Extract the [X, Y] coordinate from the center of the cell holding the provided text.  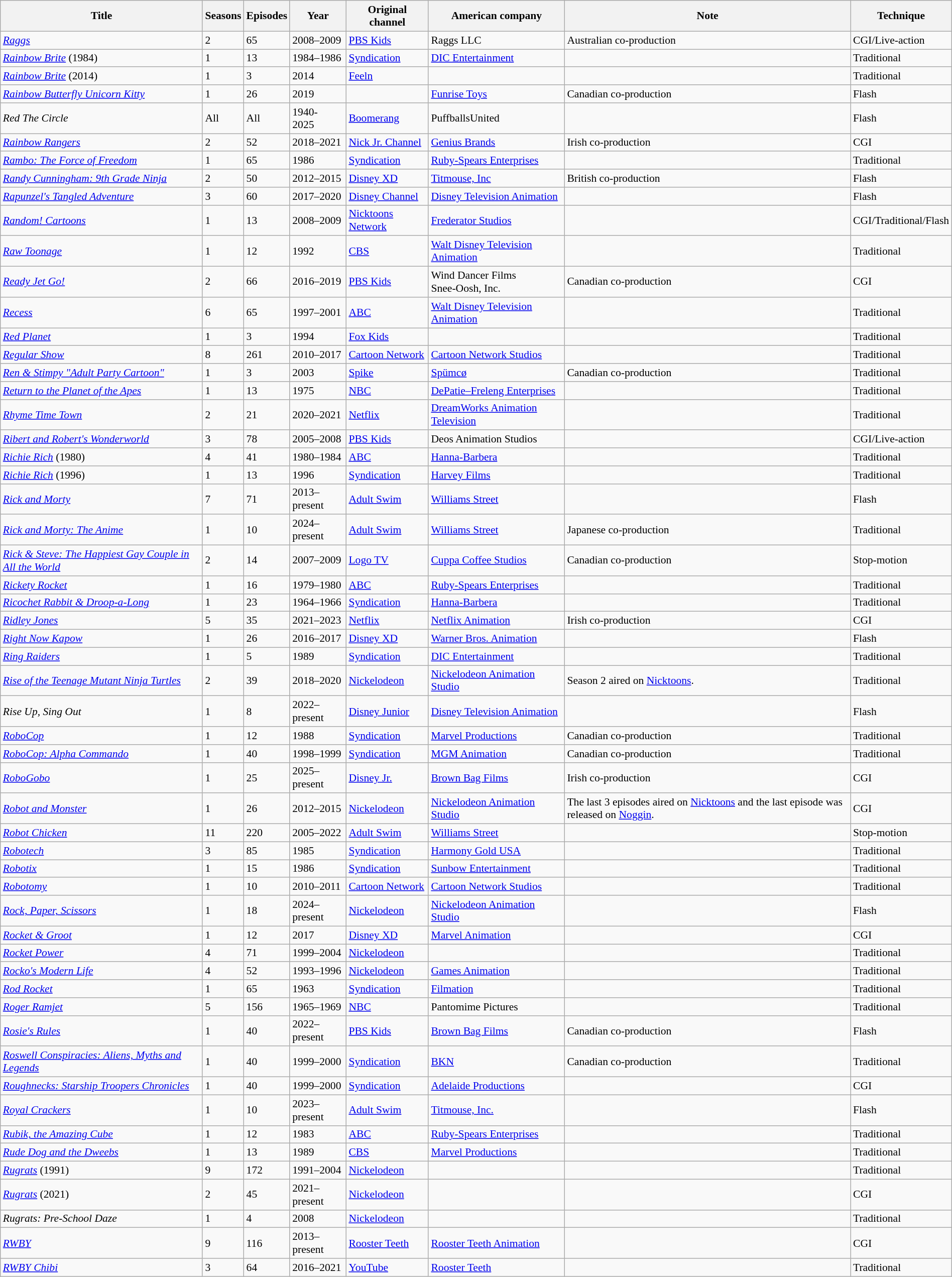
2007–2009 [318, 560]
Original channel [387, 16]
American company [496, 16]
41 [267, 457]
Games Animation [496, 971]
Warner Bros. Animation [496, 639]
Rainbow Brite (1984) [101, 58]
18 [267, 911]
Spike [387, 373]
Richie Rich (1996) [101, 475]
Season 2 aired on Nicktoons. [707, 681]
Roswell Conspiracies: Aliens, Myths and Legends [101, 1062]
Ribert and Robert's Wonderworld [101, 439]
Rainbow Rangers [101, 143]
Rock, Paper, Scissors [101, 911]
Ring Raiders [101, 656]
Deos Animation Studios [496, 439]
1984–1986 [318, 58]
Title [101, 16]
1965–1969 [318, 1007]
Disney Junior [387, 711]
1994 [318, 337]
MGM Animation [496, 754]
Year [318, 16]
6 [223, 312]
Disney Channel [387, 196]
CGI/Traditional/Flash [901, 220]
Frederator Studios [496, 220]
2021–present [318, 1194]
Adelaide Productions [496, 1086]
21 [267, 415]
2005–2008 [318, 439]
Spümcø [496, 373]
2016–2017 [318, 639]
Roughnecks: Starship Troopers Chronicles [101, 1086]
Japanese co-production [707, 530]
35 [267, 621]
The last 3 episodes aired on Nicktoons and the last episode was released on Noggin. [707, 808]
2017 [318, 935]
Rugrats: Pre-School Daze [101, 1219]
1985 [318, 851]
Genius Brands [496, 143]
PuffballsUnited [496, 119]
Regular Show [101, 355]
Funrise Toys [496, 94]
172 [267, 1171]
1975 [318, 391]
2025–present [318, 777]
1991–2004 [318, 1171]
50 [267, 178]
Episodes [267, 16]
Rainbow Brite (2014) [101, 76]
DreamWorks Animation Television [496, 415]
25 [267, 777]
Ricochet Rabbit & Droop-a-Long [101, 603]
Rocket Power [101, 953]
1988 [318, 736]
2003 [318, 373]
Rambo: The Force of Freedom [101, 161]
Rocko's Modern Life [101, 971]
2023–present [318, 1110]
Right Now Kapow [101, 639]
1940-2025 [318, 119]
15 [267, 869]
Wind Dancer FilmsSnee-Oosh, Inc. [496, 282]
2018–2020 [318, 681]
Nick Jr. Channel [387, 143]
Harvey Films [496, 475]
66 [267, 282]
Royal Crackers [101, 1110]
261 [267, 355]
2008 [318, 1219]
2014 [318, 76]
Ready Jet Go! [101, 282]
14 [267, 560]
2010–2011 [318, 887]
Rick and Morty: The Anime [101, 530]
Robotix [101, 869]
85 [267, 851]
1993–1996 [318, 971]
Rod Rocket [101, 989]
2018–2021 [318, 143]
Seasons [223, 16]
Return to the Planet of the Apes [101, 391]
Nicktoons Network [387, 220]
2010–2017 [318, 355]
2021–2023 [318, 621]
7 [223, 499]
Rickety Rocket [101, 585]
Rubik, the Amazing Cube [101, 1134]
Rise of the Teenage Mutant Ninja Turtles [101, 681]
Rugrats (1991) [101, 1171]
116 [267, 1243]
Rick & Steve: The Happiest Gay Couple in All the World [101, 560]
Rise Up, Sing Out [101, 711]
60 [267, 196]
Fox Kids [387, 337]
2016–2019 [318, 282]
BKN [496, 1062]
1997–2001 [318, 312]
1998–1999 [318, 754]
2017–2020 [318, 196]
2020–2021 [318, 415]
Robot and Monster [101, 808]
220 [267, 833]
RWBY Chibi [101, 1267]
Rude Dog and the Dweebs [101, 1152]
Raggs [101, 40]
Roger Ramjet [101, 1007]
39 [267, 681]
Rugrats (2021) [101, 1194]
2019 [318, 94]
Boomerang [387, 119]
Raggs LLC [496, 40]
Randy Cunningham: 9th Grade Ninja [101, 178]
1979–1980 [318, 585]
Feeln [387, 76]
156 [267, 1007]
Logo TV [387, 560]
YouTube [387, 1267]
Harmony Gold USA [496, 851]
Marvel Animation [496, 935]
Technique [901, 16]
Recess [101, 312]
DePatie–Freleng Enterprises [496, 391]
Note [707, 16]
RoboGobo [101, 777]
11 [223, 833]
Rapunzel's Tangled Adventure [101, 196]
Cuppa Coffee Studios [496, 560]
Random! Cartoons [101, 220]
1992 [318, 251]
RoboCop [101, 736]
Red The Circle [101, 119]
Rocket & Groot [101, 935]
Ren & Stimpy "Adult Party Cartoon" [101, 373]
Red Planet [101, 337]
Rainbow Butterfly Unicorn Kitty [101, 94]
1963 [318, 989]
23 [267, 603]
Raw Toonage [101, 251]
Titmouse, Inc [496, 178]
1999–2004 [318, 953]
Disney Jr. [387, 777]
Robotech [101, 851]
Pantomime Pictures [496, 1007]
Rooster Teeth Animation [496, 1243]
Australian co-production [707, 40]
45 [267, 1194]
Robot Chicken [101, 833]
Netflix Animation [496, 621]
Richie Rich (1980) [101, 457]
16 [267, 585]
Ridley Jones [101, 621]
Titmouse, Inc. [496, 1110]
1996 [318, 475]
1964–1966 [318, 603]
Rhyme Time Town [101, 415]
2016–2021 [318, 1267]
Filmation [496, 989]
Rosie's Rules [101, 1030]
Rick and Morty [101, 499]
78 [267, 439]
Robotomy [101, 887]
1983 [318, 1134]
2005–2022 [318, 833]
British co-production [707, 178]
1980–1984 [318, 457]
RWBY [101, 1243]
RoboCop: Alpha Commando [101, 754]
64 [267, 1267]
Sunbow Entertainment [496, 869]
